Scan for the cell matching the given text and deliver its (X, Y) coordinate at center. 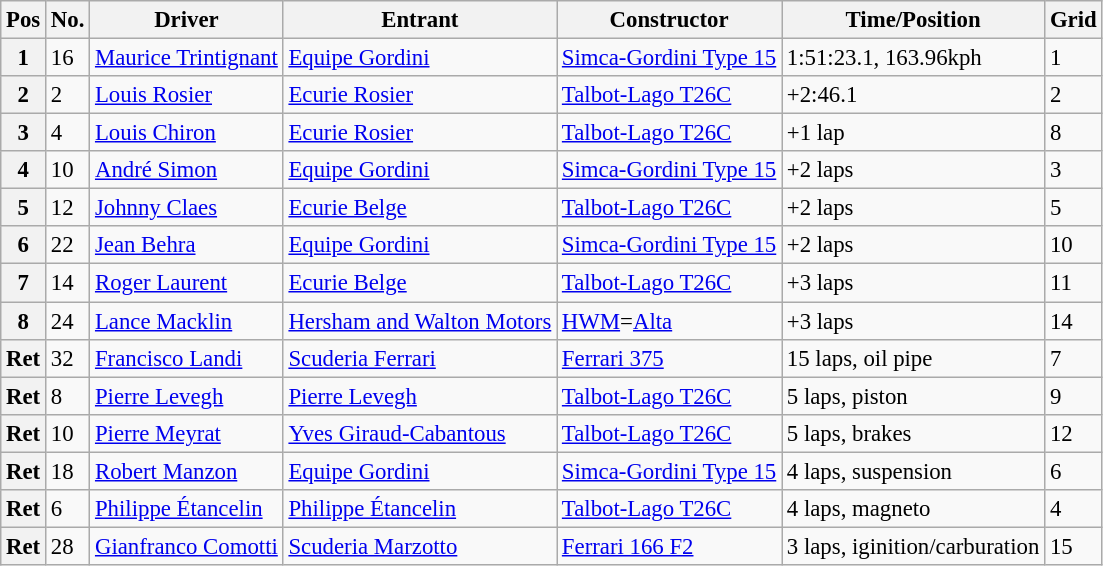
5 laps, piston (914, 396)
Francisco Landi (186, 358)
15 (1074, 546)
Scuderia Marzotto (420, 546)
+1 lap (914, 133)
Scuderia Ferrari (420, 358)
1:51:23.1, 163.96kph (914, 58)
4 laps, magneto (914, 509)
5 laps, brakes (914, 433)
3 laps, iginition/carburation (914, 546)
+2:46.1 (914, 95)
Pos (24, 20)
HWM=Alta (670, 321)
32 (68, 358)
Gianfranco Comotti (186, 546)
11 (1074, 283)
18 (68, 471)
Lance Macklin (186, 321)
Johnny Claes (186, 208)
16 (68, 58)
Louis Rosier (186, 95)
Yves Giraud-Cabantous (420, 433)
Driver (186, 20)
9 (1074, 396)
15 laps, oil pipe (914, 358)
Pierre Meyrat (186, 433)
André Simon (186, 170)
Maurice Trintignant (186, 58)
Roger Laurent (186, 283)
Entrant (420, 20)
Jean Behra (186, 245)
Louis Chiron (186, 133)
28 (68, 546)
Grid (1074, 20)
Constructor (670, 20)
No. (68, 20)
Robert Manzon (186, 471)
24 (68, 321)
Time/Position (914, 20)
Ferrari 375 (670, 358)
22 (68, 245)
Ferrari 166 F2 (670, 546)
Hersham and Walton Motors (420, 321)
4 laps, suspension (914, 471)
